Pinpoint the cell where the given text exists, returning its (x, y) midpoint coordinate. 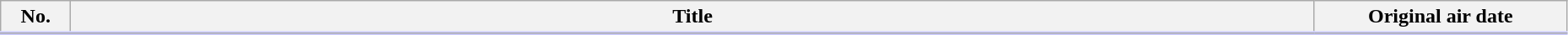
Original air date (1441, 17)
No. (35, 17)
Title (692, 17)
